Provide the (X, Y) coordinate of the cell's center where the given text is located.  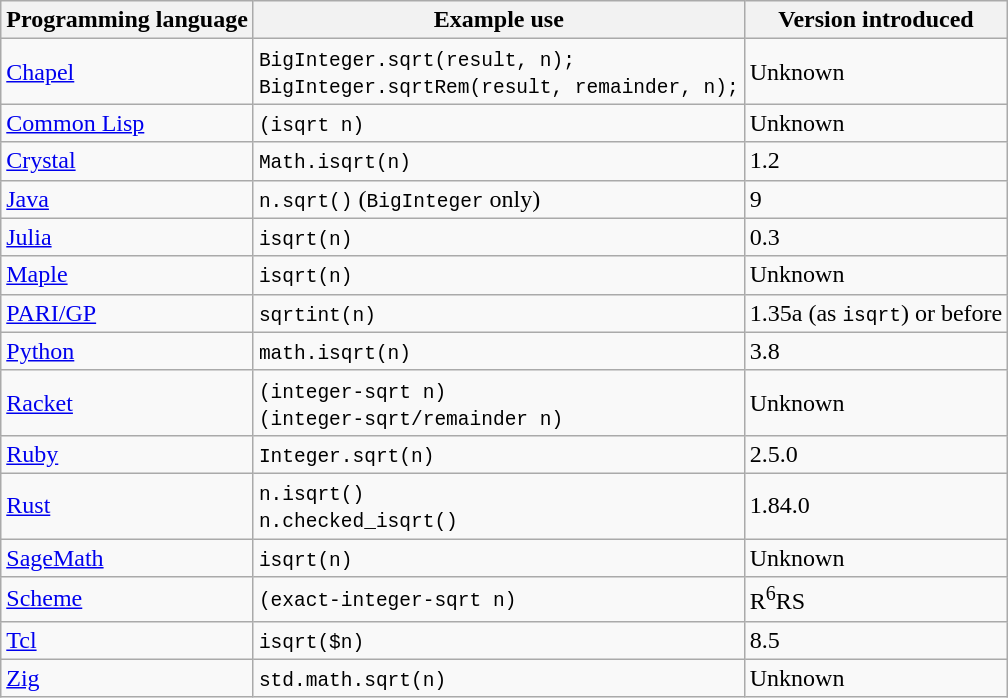
Version introduced (876, 20)
(isqrt n) (498, 123)
0.3 (876, 237)
3.8 (876, 351)
Tcl (128, 640)
Java (128, 199)
PARI/GP (128, 313)
Zig (128, 678)
Maple (128, 275)
BigInteger.sqrt(result, n);BigInteger.sqrtRem(result, remainder, n); (498, 72)
Integer.sqrt(n) (498, 454)
Example use (498, 20)
(integer-sqrt n)(integer-sqrt/remainder n) (498, 402)
Math.isqrt(n) (498, 161)
std.math.sqrt(n) (498, 678)
Programming language (128, 20)
Julia (128, 237)
sqrtint(n) (498, 313)
1.35a (as isqrt) or before (876, 313)
Racket (128, 402)
(exact-integer-sqrt n) (498, 600)
1.84.0 (876, 506)
n.isqrt()n.checked_isqrt() (498, 506)
math.isqrt(n) (498, 351)
8.5 (876, 640)
Chapel (128, 72)
Python (128, 351)
9 (876, 199)
R6RS (876, 600)
SageMath (128, 557)
1.2 (876, 161)
Crystal (128, 161)
Scheme (128, 600)
Common Lisp (128, 123)
Ruby (128, 454)
n.sqrt() (BigInteger only) (498, 199)
isqrt($n) (498, 640)
Rust (128, 506)
2.5.0 (876, 454)
